Return the (X, Y) coordinate for the center point of the cell that contains the specified text.  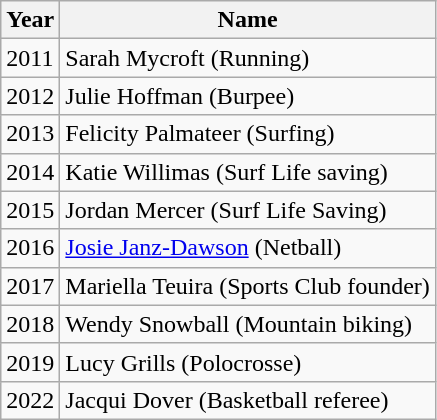
2015 (30, 210)
Katie Willimas (Surf Life saving) (248, 172)
2014 (30, 172)
Mariella Teuira (Sports Club founder) (248, 286)
2012 (30, 96)
Jacqui Dover (Basketball referee) (248, 400)
Jordan Mercer (Surf Life Saving) (248, 210)
Sarah Mycroft (Running) (248, 58)
Year (30, 20)
Wendy Snowball (Mountain biking) (248, 324)
2022 (30, 400)
2013 (30, 134)
2018 (30, 324)
2019 (30, 362)
2016 (30, 248)
Julie Hoffman (Burpee) (248, 96)
2011 (30, 58)
Felicity Palmateer (Surfing) (248, 134)
Josie Janz-Dawson (Netball) (248, 248)
Lucy Grills (Polocrosse) (248, 362)
2017 (30, 286)
Name (248, 20)
